From the cell containing the given text, extract its center point as (X, Y) coordinate. 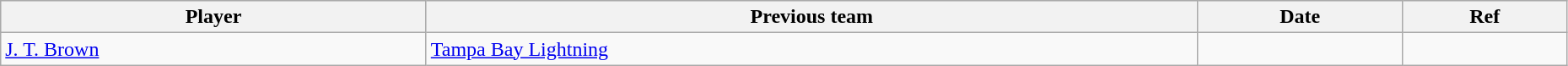
Ref (1484, 17)
Tampa Bay Lightning (811, 49)
Date (1300, 17)
Previous team (811, 17)
Player (214, 17)
J. T. Brown (214, 49)
